Detect which cell encompasses the target text, then output its (X, Y) center coordinate. 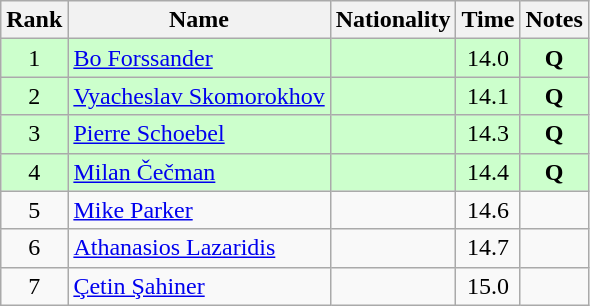
7 (34, 286)
14.3 (488, 134)
14.1 (488, 96)
Milan Čečman (199, 172)
Bo Forssander (199, 58)
Nationality (393, 20)
14.4 (488, 172)
Pierre Schoebel (199, 134)
15.0 (488, 286)
Notes (554, 20)
Rank (34, 20)
14.7 (488, 248)
6 (34, 248)
Time (488, 20)
14.0 (488, 58)
Name (199, 20)
5 (34, 210)
Çetin Şahiner (199, 286)
4 (34, 172)
3 (34, 134)
2 (34, 96)
Vyacheslav Skomorokhov (199, 96)
Mike Parker (199, 210)
1 (34, 58)
Athanasios Lazaridis (199, 248)
14.6 (488, 210)
